Return the [X, Y] coordinate for the center point of the cell that contains the specified text.  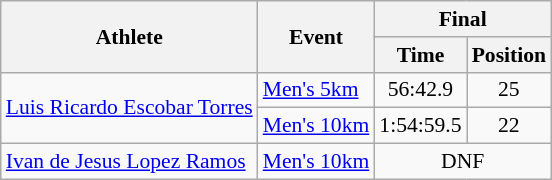
Ivan de Jesus Lopez Ramos [130, 162]
1:54:59.5 [420, 126]
Men's 5km [316, 90]
Luis Ricardo Escobar Torres [130, 108]
22 [509, 126]
Time [420, 55]
25 [509, 90]
Position [509, 55]
Athlete [130, 36]
Final [462, 19]
56:42.9 [420, 90]
DNF [462, 162]
Event [316, 36]
